Detect which cell encompasses the target text, then output its [x, y] center coordinate. 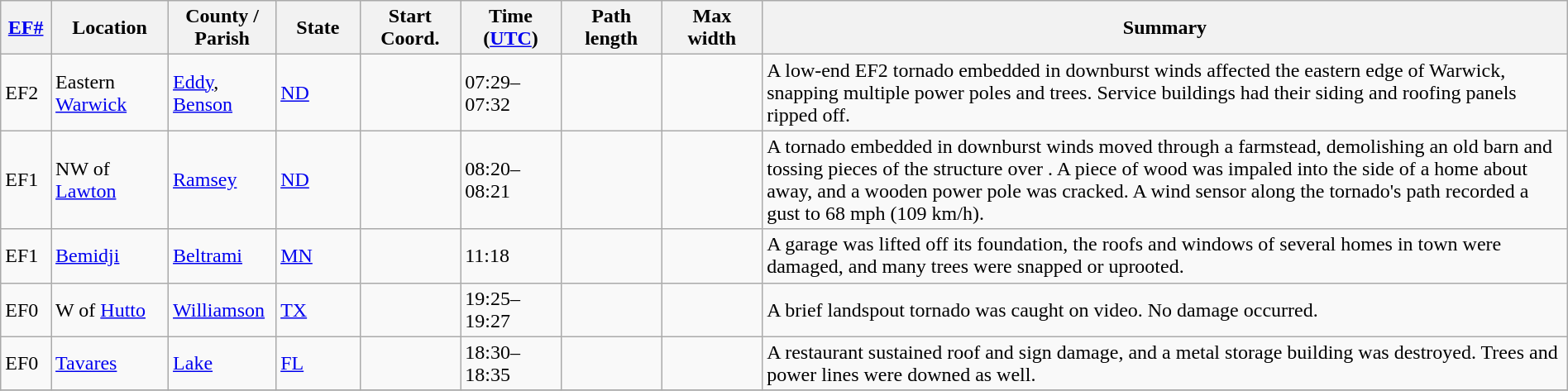
Time (UTC) [511, 28]
A garage was lifted off its foundation, the roofs and windows of several homes in town were damaged, and many trees were snapped or uprooted. [1165, 256]
EF2 [26, 93]
19:25–19:27 [511, 309]
EF# [26, 28]
State [318, 28]
Start Coord. [410, 28]
18:30–18:35 [511, 364]
Eddy, Benson [222, 93]
Beltrami [222, 256]
W of Hutto [110, 309]
Williamson [222, 309]
FL [318, 364]
A restaurant sustained roof and sign damage, and a metal storage building was destroyed. Trees and power lines were downed as well. [1165, 364]
07:29–07:32 [511, 93]
08:20–08:21 [511, 180]
Tavares [110, 364]
TX [318, 309]
County / Parish [222, 28]
Ramsey [222, 180]
NW of Lawton [110, 180]
Lake [222, 364]
Summary [1165, 28]
Bemidji [110, 256]
Location [110, 28]
Eastern Warwick [110, 93]
11:18 [511, 256]
A brief landspout tornado was caught on video. No damage occurred. [1165, 309]
MN [318, 256]
Max width [712, 28]
Path length [611, 28]
